Extract the (X, Y) coordinate from the center of the cell holding the provided text.  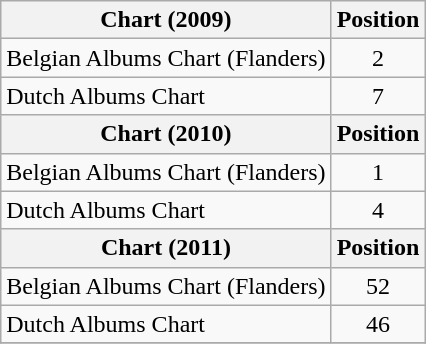
52 (378, 286)
46 (378, 324)
Chart (2009) (166, 20)
7 (378, 96)
2 (378, 58)
Chart (2011) (166, 248)
Chart (2010) (166, 134)
4 (378, 210)
1 (378, 172)
